Extract the [x, y] coordinate from the center of the cell holding the provided text.  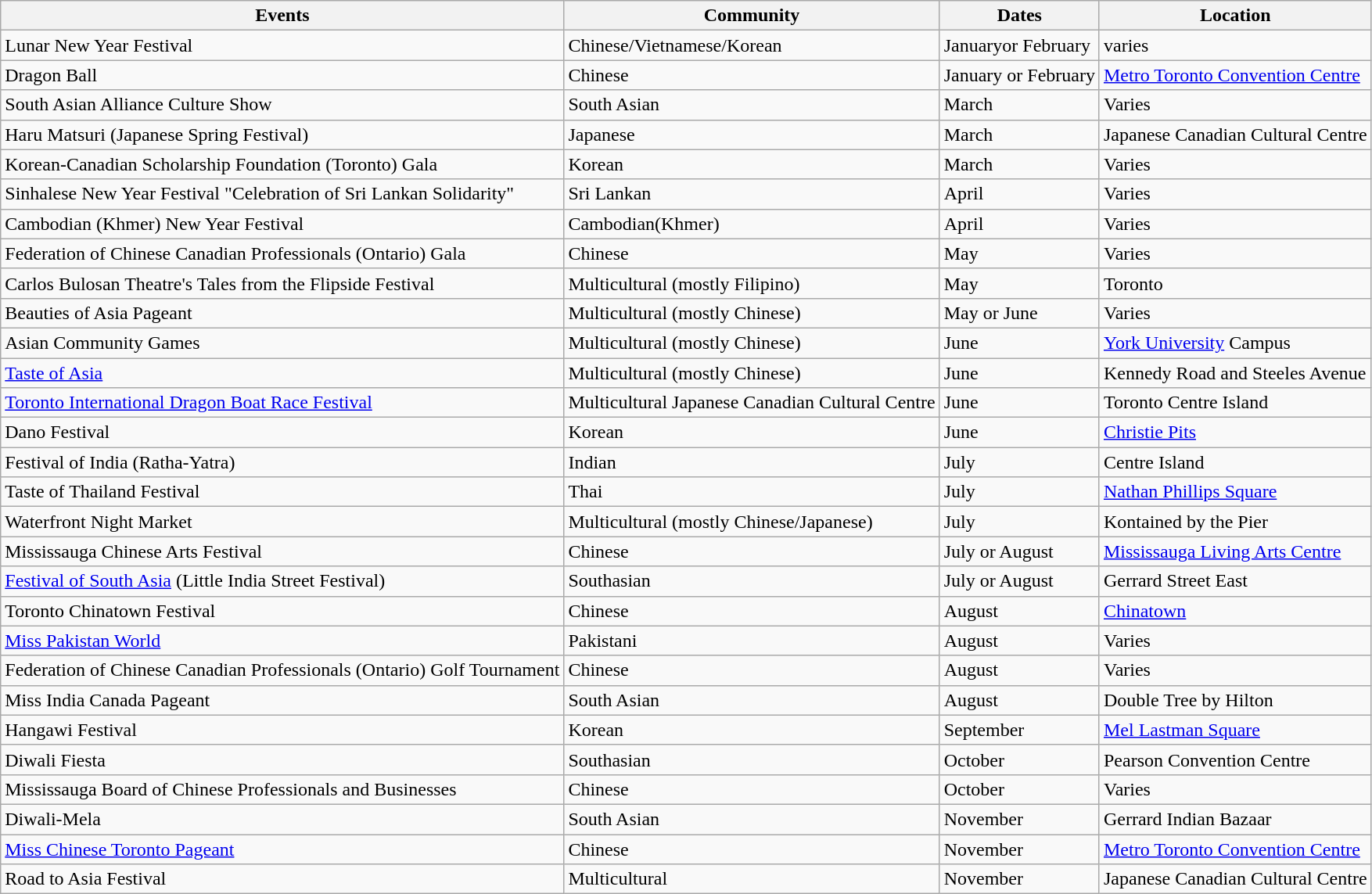
Festival of India (Ratha-Yatra) [282, 462]
May or June [1019, 313]
Gerrard Indian Bazaar [1235, 819]
Japanese [752, 135]
Toronto International Dragon Boat Race Festival [282, 403]
Location [1235, 16]
Januaryor February [1019, 45]
Dates [1019, 16]
Dragon Ball [282, 75]
Miss Pakistan World [282, 641]
Diwali-Mela [282, 819]
Diwali Fiesta [282, 759]
Cambodian(Khmer) [752, 224]
Toronto Centre Island [1235, 403]
Mississauga Board of Chinese Professionals and Businesses [282, 789]
Federation of Chinese Canadian Professionals (Ontario) Golf Tournament [282, 670]
Mel Lastman Square [1235, 730]
Cambodian (Khmer) New Year Festival [282, 224]
Gerrard Street East [1235, 581]
Taste of Asia [282, 373]
varies [1235, 45]
Miss Chinese Toronto Pageant [282, 849]
Toronto Chinatown Festival [282, 611]
Sinhalese New Year Festival "Celebration of Sri Lankan Solidarity" [282, 194]
Christie Pits [1235, 433]
Mississauga Chinese Arts Festival [282, 551]
Road to Asia Festival [282, 879]
Multicultural (mostly Chinese/Japanese) [752, 522]
York University Campus [1235, 343]
Miss India Canada Pageant [282, 700]
Asian Community Games [282, 343]
Multicultural [752, 879]
Beauties of Asia Pageant [282, 313]
Haru Matsuri (Japanese Spring Festival) [282, 135]
Carlos Bulosan Theatre's Tales from the Flipside Festival [282, 283]
Korean-Canadian Scholarship Foundation (Toronto) Gala [282, 164]
South Asian Alliance Culture Show [282, 105]
Lunar New Year Festival [282, 45]
Kennedy Road and Steeles Avenue [1235, 373]
Mississauga Living Arts Centre [1235, 551]
Nathan Phillips Square [1235, 492]
Centre Island [1235, 462]
Pearson Convention Centre [1235, 759]
Community [752, 16]
Chinatown [1235, 611]
Thai [752, 492]
Hangawi Festival [282, 730]
Festival of South Asia (Little India Street Festival) [282, 581]
Multicultural Japanese Canadian Cultural Centre [752, 403]
Federation of Chinese Canadian Professionals (Ontario) Gala [282, 253]
Sri Lankan [752, 194]
Chinese/Vietnamese/Korean [752, 45]
Taste of Thailand Festival [282, 492]
September [1019, 730]
Waterfront Night Market [282, 522]
Indian [752, 462]
January or February [1019, 75]
Events [282, 16]
Double Tree by Hilton [1235, 700]
Toronto [1235, 283]
Multicultural (mostly Filipino) [752, 283]
Kontained by the Pier [1235, 522]
Dano Festival [282, 433]
Pakistani [752, 641]
